Output the (X, Y) coordinate of the center of the cell containing the given text.  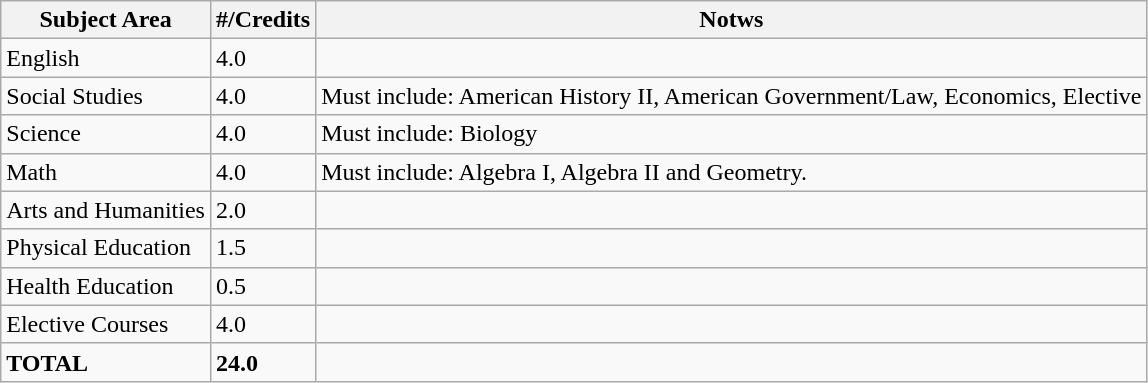
0.5 (262, 286)
Physical Education (106, 248)
Science (106, 134)
Health Education (106, 286)
1.5 (262, 248)
Math (106, 172)
Must include: Algebra I, Algebra II and Geometry. (732, 172)
Social Studies (106, 96)
Notws (732, 20)
#/Credits (262, 20)
Elective Courses (106, 324)
Must include: American History II, American Government/Law, Economics, Elective (732, 96)
2.0 (262, 210)
TOTAL (106, 362)
Arts and Humanities (106, 210)
English (106, 58)
Subject Area (106, 20)
24.0 (262, 362)
Must include: Biology (732, 134)
